Return [x, y] of the center of cell containing provided text 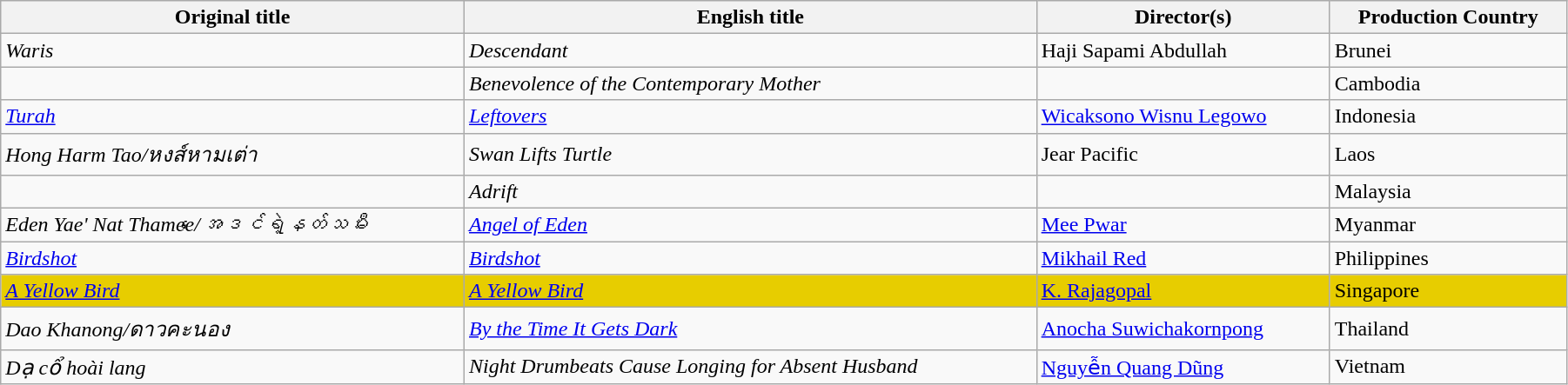
By the Time It Gets Dark [750, 329]
Descendant [750, 50]
Night Drumbeats Cause Longing for Absent Husband [750, 367]
Wicaksono Wisnu Legowo [1183, 116]
Turah [233, 116]
Mee Pwar [1183, 225]
Nguyễn Quang Dũng [1183, 367]
Laos [1448, 155]
Philippines [1448, 258]
Eden Yae' Nat Thamee/အေဒင်ရဲ့နတ်သမီး [233, 225]
Dạ cổ hoài lang [233, 367]
Angel of Eden [750, 225]
Leftovers [750, 116]
Waris [233, 50]
Myanmar [1448, 225]
Malaysia [1448, 192]
Director(s) [1183, 17]
Adrift [750, 192]
Hong Harm Tao/หงส์หามเต่า [233, 155]
Singapore [1448, 291]
Thailand [1448, 329]
Anocha Suwichakornpong [1183, 329]
Original title [233, 17]
Brunei [1448, 50]
Haji Sapami Abdullah [1183, 50]
Jear Pacific [1183, 155]
Swan Lifts Turtle [750, 155]
Indonesia [1448, 116]
English title [750, 17]
K. Rajagopal [1183, 291]
Vietnam [1448, 367]
Cambodia [1448, 83]
Production Country [1448, 17]
Mikhail Red [1183, 258]
Dao Khanong/ดาวคะนอง [233, 329]
Benevolence of the Contemporary Mother [750, 83]
